Identify which cell holds the provided text, then report its (x, y) central coordinate. 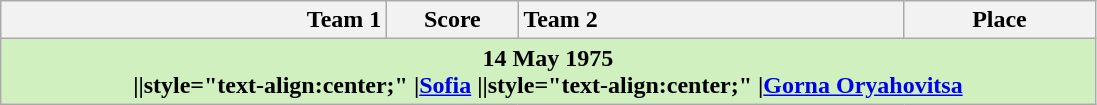
Score (452, 20)
Team 2 (711, 20)
Place (1000, 20)
Team 1 (194, 20)
14 May 1975||style="text-align:center;" |Sofia ||style="text-align:center;" |Gorna Oryahovitsa (548, 72)
